Identify which cell holds the provided text, then report its (X, Y) central coordinate. 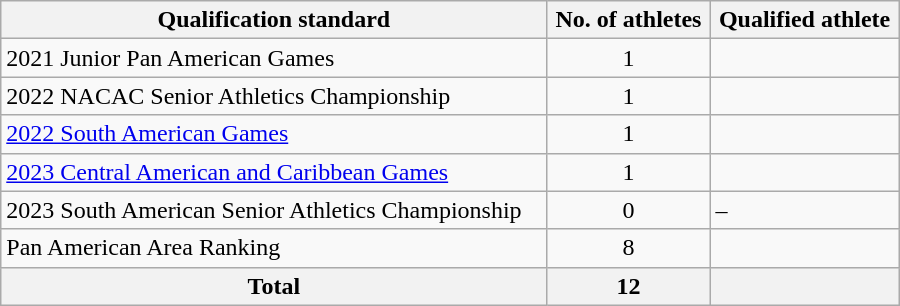
12 (628, 286)
2021 Junior Pan American Games (274, 58)
Qualified athlete (804, 20)
No. of athletes (628, 20)
2022 South American Games (274, 134)
0 (628, 210)
Total (274, 286)
2023 Central American and Caribbean Games (274, 172)
Qualification standard (274, 20)
8 (628, 248)
2023 South American Senior Athletics Championship (274, 210)
– (804, 210)
Pan American Area Ranking (274, 248)
2022 NACAC Senior Athletics Championship (274, 96)
